Pinpoint the cell where the given text exists, returning its [x, y] midpoint coordinate. 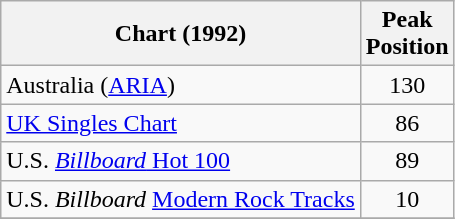
PeakPosition [407, 34]
86 [407, 123]
10 [407, 199]
U.S. Billboard Hot 100 [181, 161]
Australia (ARIA) [181, 85]
Chart (1992) [181, 34]
UK Singles Chart [181, 123]
89 [407, 161]
U.S. Billboard Modern Rock Tracks [181, 199]
130 [407, 85]
